Output the (X, Y) coordinate of the center of the cell containing the given text.  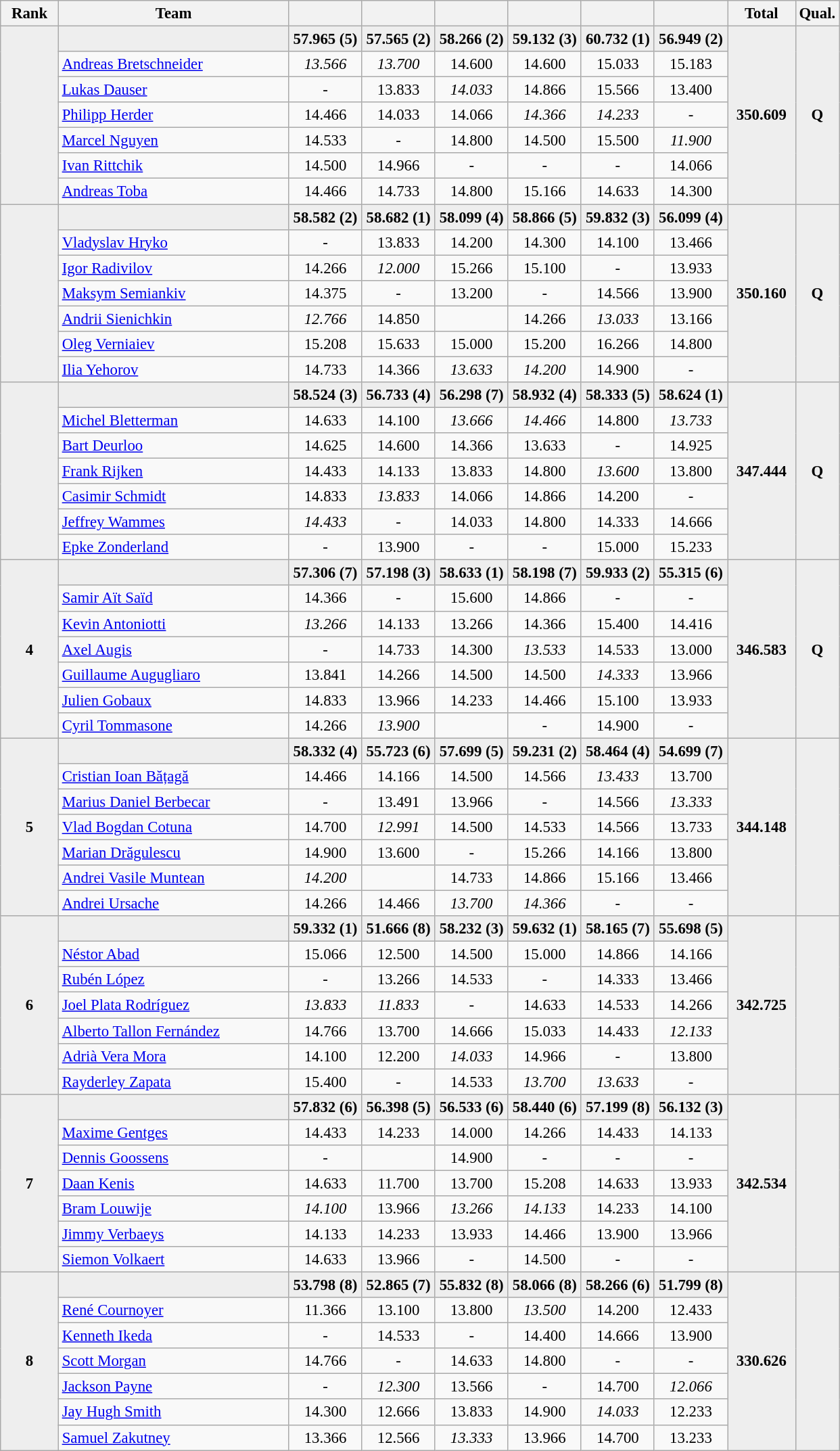
342.534 (762, 1182)
13.533 (544, 649)
Epke Zonderland (173, 547)
13.100 (398, 1310)
4 (30, 649)
58.866 (5) (544, 217)
Vladyslav Hryko (173, 242)
11.833 (398, 1005)
Igor Radivilov (173, 268)
Axel Augis (173, 649)
Guillaume Augugliaro (173, 674)
Daan Kenis (173, 1183)
13.400 (691, 90)
56.533 (6) (471, 1107)
58.682 (1) (398, 217)
58.198 (7) (544, 573)
58.932 (4) (544, 395)
13.841 (325, 674)
58.464 (4) (617, 751)
Néstor Abad (173, 954)
13.500 (544, 1310)
14.400 (544, 1336)
5 (30, 827)
58.624 (1) (691, 395)
58.232 (3) (471, 929)
13.166 (691, 319)
12.133 (691, 1031)
12.991 (398, 827)
346.583 (762, 649)
59.832 (3) (617, 217)
59.231 (2) (544, 751)
60.732 (1) (617, 39)
Cyril Tommasone (173, 726)
Frank Rijken (173, 471)
6 (30, 1005)
56.298 (7) (471, 395)
58.440 (6) (544, 1107)
13.433 (617, 777)
Vlad Bogdan Cotuna (173, 827)
Dennis Goossens (173, 1158)
12.433 (691, 1310)
Kevin Antoniotti (173, 624)
57.198 (3) (398, 573)
15.066 (325, 954)
Scott Morgan (173, 1361)
12.566 (398, 1437)
56.099 (4) (691, 217)
55.315 (6) (691, 573)
Adrià Vera Mora (173, 1056)
58.165 (7) (617, 929)
Maksym Semiankiv (173, 293)
Cristian Ioan Bățagă (173, 777)
Siemon Volkaert (173, 1260)
54.699 (7) (691, 751)
Andrii Sienichkin (173, 319)
Philipp Herder (173, 115)
Marian Drăgulescu (173, 853)
53.798 (8) (325, 1285)
Ilia Yehorov (173, 369)
Alberto Tallon Fernández (173, 1031)
Team (173, 14)
12.233 (691, 1412)
Bart Deurloo (173, 446)
342.725 (762, 1005)
Jeffrey Wammes (173, 522)
Jackson Payne (173, 1387)
16.266 (617, 344)
15.566 (617, 90)
350.160 (762, 294)
Casimir Schmidt (173, 497)
13.366 (325, 1437)
Kenneth Ikeda (173, 1336)
58.633 (1) (471, 573)
55.832 (8) (471, 1285)
Joel Plata Rodríguez (173, 1005)
11.900 (691, 141)
Rubén López (173, 980)
57.306 (7) (325, 573)
56.132 (3) (691, 1107)
14.000 (471, 1132)
15.200 (544, 344)
13.033 (617, 319)
Andreas Bretschneider (173, 64)
11.366 (325, 1310)
15.500 (617, 141)
13.200 (471, 293)
58.332 (4) (325, 751)
Rayderley Zapata (173, 1082)
15.183 (691, 64)
Samir Aït Saïd (173, 599)
59.332 (1) (325, 929)
Lukas Dauser (173, 90)
344.148 (762, 827)
51.666 (8) (398, 929)
13.491 (398, 802)
Jay Hugh Smith (173, 1412)
330.626 (762, 1361)
58.066 (8) (544, 1285)
7 (30, 1182)
René Cournoyer (173, 1310)
12.200 (398, 1056)
57.832 (6) (325, 1107)
55.698 (5) (691, 929)
Total (762, 14)
58.266 (2) (471, 39)
8 (30, 1361)
58.582 (2) (325, 217)
57.965 (5) (325, 39)
15.600 (471, 599)
56.733 (4) (398, 395)
347.444 (762, 471)
Marcel Nguyen (173, 141)
59.132 (3) (544, 39)
Julien Gobaux (173, 700)
12.766 (325, 319)
58.333 (5) (617, 395)
55.723 (6) (398, 751)
15.233 (691, 547)
Maxime Gentges (173, 1132)
Jimmy Verbaeys (173, 1234)
57.699 (5) (471, 751)
Rank (30, 14)
Qual. (817, 14)
12.300 (398, 1387)
51.799 (8) (691, 1285)
Andrei Ursache (173, 904)
Ivan Rittchik (173, 166)
12.666 (398, 1412)
57.199 (8) (617, 1107)
15.633 (398, 344)
59.632 (1) (544, 929)
Marius Daniel Berbecar (173, 802)
59.933 (2) (617, 573)
Andreas Toba (173, 191)
Andrei Vasile Muntean (173, 878)
14.375 (325, 293)
52.865 (7) (398, 1285)
Michel Bletterman (173, 420)
Oleg Verniaiev (173, 344)
Bram Louwije (173, 1209)
11.700 (398, 1183)
58.266 (6) (617, 1285)
56.949 (2) (691, 39)
14.850 (398, 319)
13.000 (691, 649)
Samuel Zakutney (173, 1437)
12.066 (691, 1387)
57.565 (2) (398, 39)
13.233 (691, 1437)
58.524 (3) (325, 395)
58.099 (4) (471, 217)
13.666 (471, 420)
14.625 (325, 446)
14.925 (691, 446)
14.416 (691, 624)
350.609 (762, 115)
12.500 (398, 954)
56.398 (5) (398, 1107)
12.000 (398, 268)
